For the text-containing cell, return its midpoint in [x, y] coordinate format. 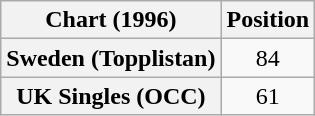
Sweden (Topplistan) [111, 58]
84 [268, 58]
UK Singles (OCC) [111, 96]
Chart (1996) [111, 20]
Position [268, 20]
61 [268, 96]
